Find where the given text appears and provide that cell's center as [X, Y] coordinate. 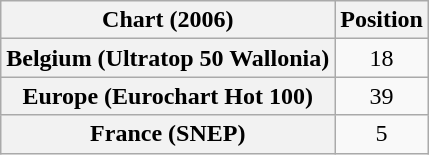
Belgium (Ultratop 50 Wallonia) [168, 58]
18 [382, 58]
Chart (2006) [168, 20]
5 [382, 134]
39 [382, 96]
Europe (Eurochart Hot 100) [168, 96]
France (SNEP) [168, 134]
Position [382, 20]
